Detect which cell encompasses the target text, then output its (X, Y) center coordinate. 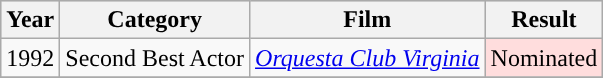
1992 (30, 58)
Category (155, 20)
Result (544, 20)
Orquesta Club Virginia (368, 58)
Film (368, 20)
Year (30, 20)
Nominated (544, 58)
Second Best Actor (155, 58)
